Detect which cell encompasses the target text, then output its (x, y) center coordinate. 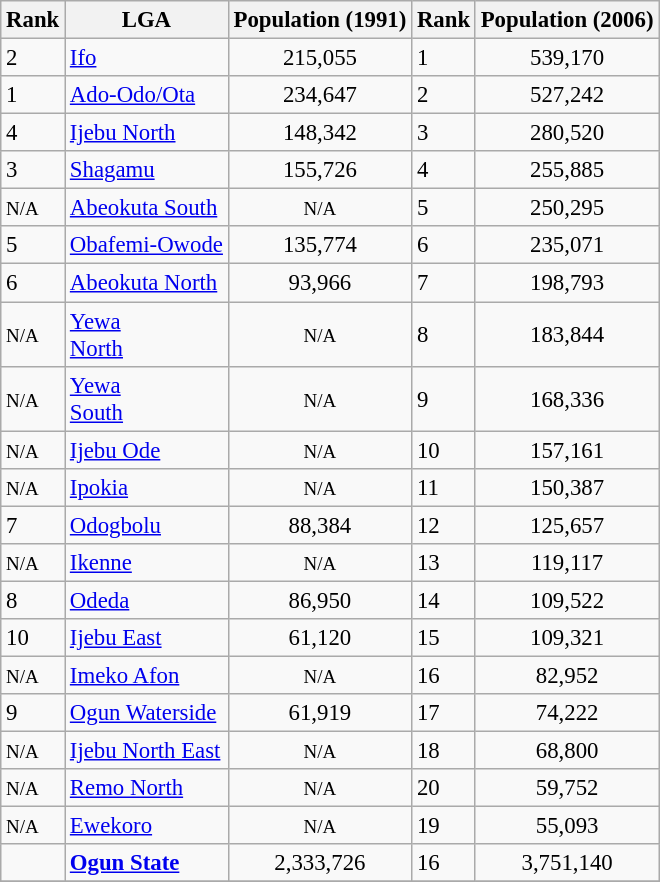
527,242 (566, 95)
Ijebu North East (147, 751)
215,055 (320, 58)
68,800 (566, 751)
Ewekoro (147, 826)
Ijebu North (147, 133)
93,966 (320, 283)
Obafemi-Owode (147, 245)
280,520 (566, 133)
125,657 (566, 525)
Ifo (147, 58)
Ogun State (147, 863)
Population (1991) (320, 20)
Imeko Afon (147, 675)
74,222 (566, 713)
14 (444, 600)
11 (444, 487)
12 (444, 525)
Remo North (147, 788)
234,647 (320, 95)
Ikenne (147, 563)
3,751,140 (566, 863)
Ijebu East (147, 638)
2,333,726 (320, 863)
86,950 (320, 600)
157,161 (566, 450)
59,752 (566, 788)
Odeda (147, 600)
198,793 (566, 283)
LGA (147, 20)
539,170 (566, 58)
255,885 (566, 170)
Odogbolu (147, 525)
250,295 (566, 208)
148,342 (320, 133)
19 (444, 826)
13 (444, 563)
Ogun Waterside (147, 713)
150,387 (566, 487)
Ijebu Ode (147, 450)
109,522 (566, 600)
15 (444, 638)
119,117 (566, 563)
109,321 (566, 638)
183,844 (566, 334)
18 (444, 751)
17 (444, 713)
55,093 (566, 826)
Ipokia (147, 487)
Abeokuta North (147, 283)
YewaNorth (147, 334)
Shagamu (147, 170)
20 (444, 788)
YewaSouth (147, 398)
Abeokuta South (147, 208)
235,071 (566, 245)
Ado-Odo/Ota (147, 95)
61,919 (320, 713)
88,384 (320, 525)
135,774 (320, 245)
Population (2006) (566, 20)
82,952 (566, 675)
61,120 (320, 638)
168,336 (566, 398)
155,726 (320, 170)
